Detect which cell encompasses the target text, then output its (X, Y) center coordinate. 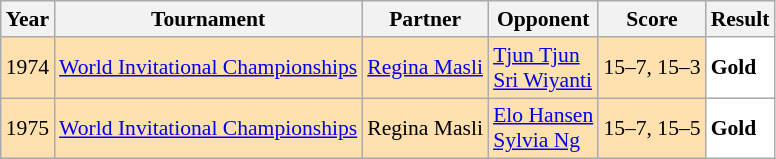
Tjun Tjun Sri Wiyanti (543, 68)
Tournament (208, 19)
Opponent (543, 19)
Elo Hansen Sylvia Ng (543, 128)
Partner (425, 19)
15–7, 15–3 (652, 68)
15–7, 15–5 (652, 128)
Year (28, 19)
1975 (28, 128)
1974 (28, 68)
Score (652, 19)
Result (740, 19)
